Output the (X, Y) coordinate of the center of the cell containing the given text.  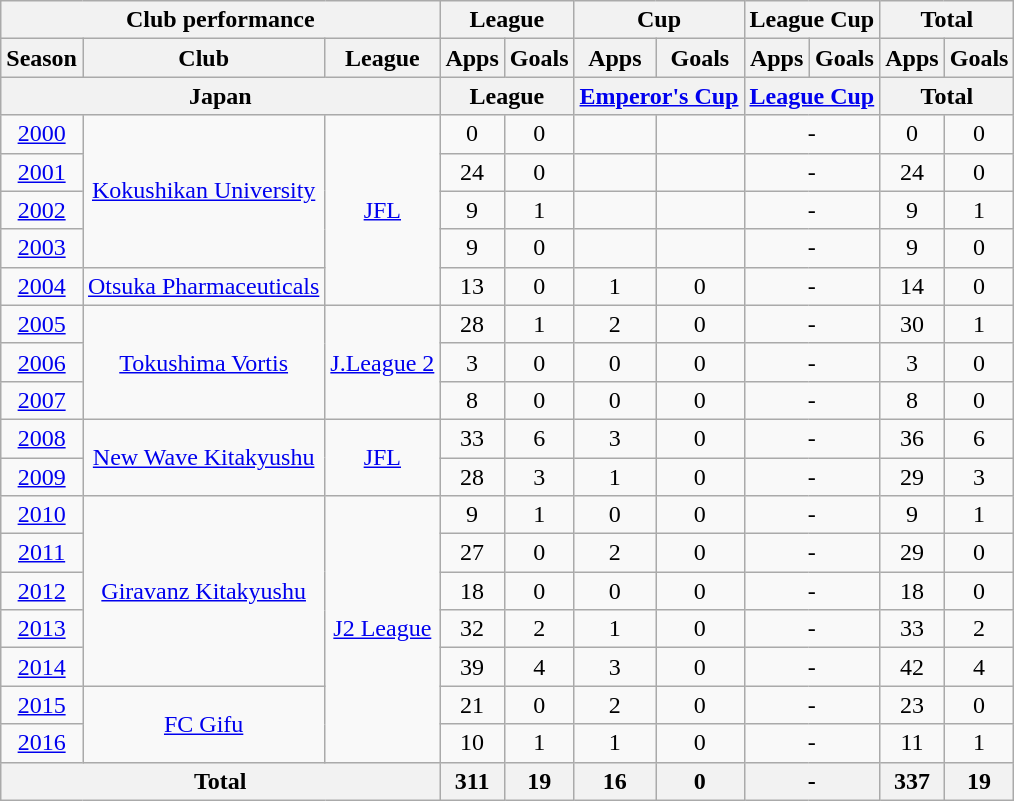
Kokushikan University (203, 191)
2014 (42, 667)
2000 (42, 134)
2010 (42, 515)
10 (472, 743)
30 (912, 324)
16 (615, 781)
Cup (659, 20)
Japan (220, 96)
27 (472, 553)
Club (203, 58)
2004 (42, 286)
2005 (42, 324)
Emperor's Cup (659, 96)
J.League 2 (382, 362)
2015 (42, 705)
2008 (42, 438)
Club performance (220, 20)
39 (472, 667)
Season (42, 58)
23 (912, 705)
New Wave Kitakyushu (203, 457)
Tokushima Vortis (203, 362)
FC Gifu (203, 724)
42 (912, 667)
11 (912, 743)
Otsuka Pharmaceuticals (203, 286)
21 (472, 705)
2002 (42, 210)
2011 (42, 553)
2013 (42, 629)
2003 (42, 248)
2001 (42, 172)
2006 (42, 362)
32 (472, 629)
Giravanz Kitakyushu (203, 591)
13 (472, 286)
2012 (42, 591)
337 (912, 781)
311 (472, 781)
14 (912, 286)
2007 (42, 400)
2016 (42, 743)
36 (912, 438)
2009 (42, 477)
J2 League (382, 629)
